Scan for the cell matching the given text and deliver its [x, y] coordinate at center. 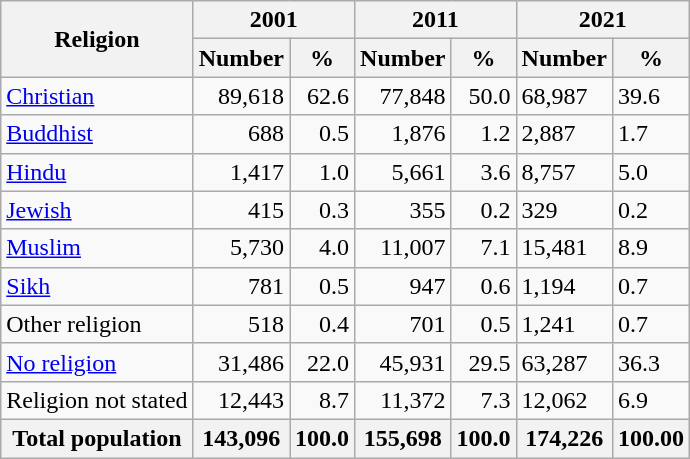
22.0 [322, 362]
Other religion [97, 324]
5.0 [650, 172]
Muslim [97, 248]
31,486 [241, 362]
11,007 [403, 248]
11,372 [403, 400]
2011 [436, 20]
29.5 [484, 362]
0.3 [322, 210]
Religion not stated [97, 400]
50.0 [484, 96]
0.6 [484, 286]
5,661 [403, 172]
947 [403, 286]
2001 [274, 20]
7.1 [484, 248]
5,730 [241, 248]
355 [403, 210]
155,698 [403, 438]
7.3 [484, 400]
89,618 [241, 96]
1,194 [564, 286]
1,241 [564, 324]
143,096 [241, 438]
45,931 [403, 362]
1,876 [403, 134]
15,481 [564, 248]
36.3 [650, 362]
2021 [602, 20]
68,987 [564, 96]
1.2 [484, 134]
39.6 [650, 96]
Sikh [97, 286]
Religion [97, 39]
3.6 [484, 172]
1.0 [322, 172]
4.0 [322, 248]
415 [241, 210]
2,887 [564, 134]
62.6 [322, 96]
688 [241, 134]
100.00 [650, 438]
77,848 [403, 96]
No religion [97, 362]
Jewish [97, 210]
518 [241, 324]
781 [241, 286]
329 [564, 210]
701 [403, 324]
8.9 [650, 248]
63,287 [564, 362]
8.7 [322, 400]
8,757 [564, 172]
Christian [97, 96]
1.7 [650, 134]
Hindu [97, 172]
12,443 [241, 400]
6.9 [650, 400]
12,062 [564, 400]
174,226 [564, 438]
Buddhist [97, 134]
Total population [97, 438]
0.4 [322, 324]
1,417 [241, 172]
